Pinpoint the cell where the given text exists, returning its (x, y) midpoint coordinate. 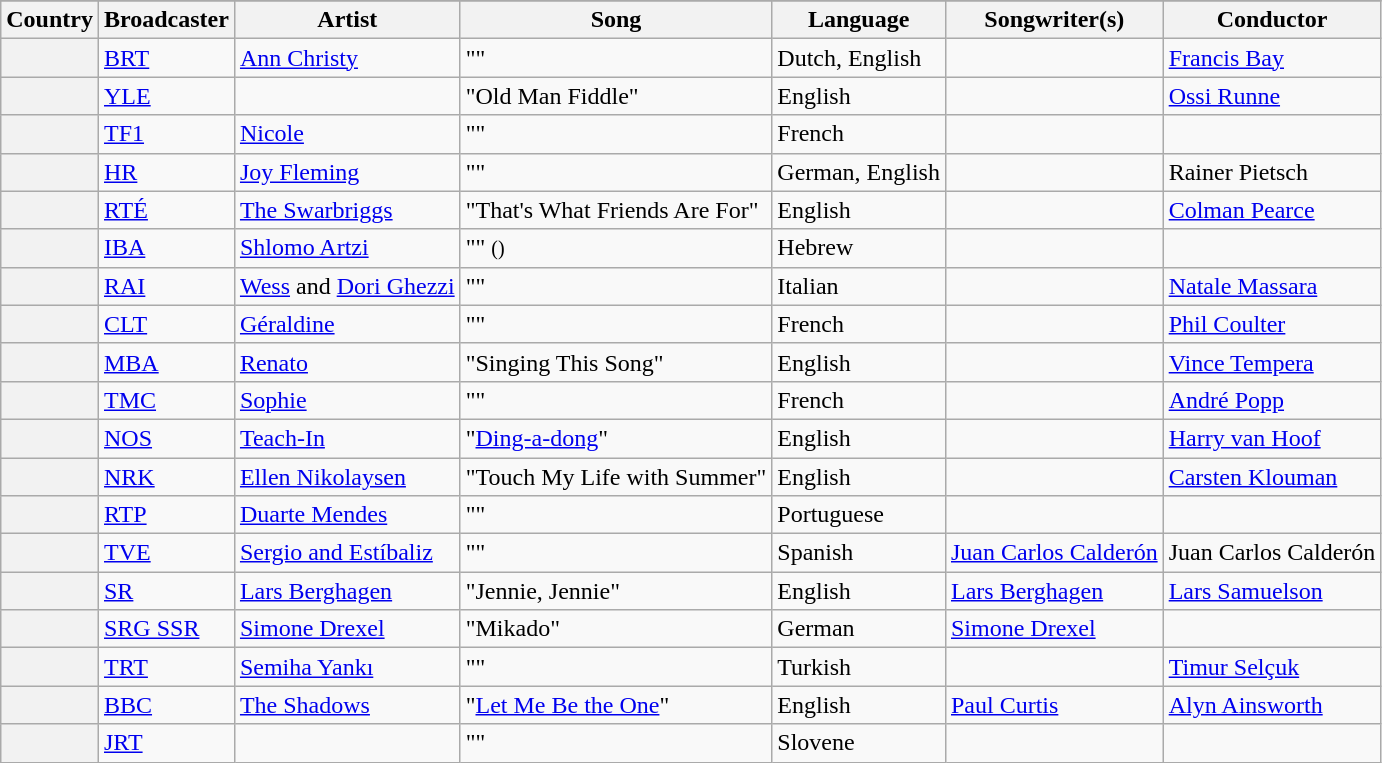
RTP (166, 515)
Teach-In (347, 438)
Phil Coulter (1272, 324)
Géraldine (347, 324)
Broadcaster (166, 20)
German, English (859, 172)
Rainer Pietsch (1272, 172)
"" () (616, 248)
Semiha Yankı (347, 667)
Wess and Dori Ghezzi (347, 286)
Dutch, English (859, 58)
MBA (166, 362)
SR (166, 591)
Nicole (347, 134)
Shlomo Artzi (347, 248)
"Touch My Life with Summer" (616, 477)
Colman Pearce (1272, 210)
Songwriter(s) (1054, 20)
Carsten Klouman (1272, 477)
Italian (859, 286)
André Popp (1272, 400)
"Singing This Song" (616, 362)
Song (616, 20)
BBC (166, 705)
Spanish (859, 553)
RTÉ (166, 210)
CLT (166, 324)
TMC (166, 400)
Slovene (859, 743)
NOS (166, 438)
Timur Selçuk (1272, 667)
"Let Me Be the One" (616, 705)
Language (859, 20)
SRG SSR (166, 629)
JRT (166, 743)
The Shadows (347, 705)
Ossi Runne (1272, 96)
Portuguese (859, 515)
"Mikado" (616, 629)
Lars Samuelson (1272, 591)
TF1 (166, 134)
Vince Tempera (1272, 362)
Francis Bay (1272, 58)
IBA (166, 248)
Country (50, 20)
YLE (166, 96)
Ellen Nikolaysen (347, 477)
Ann Christy (347, 58)
Joy Fleming (347, 172)
RAI (166, 286)
The Swarbriggs (347, 210)
Natale Massara (1272, 286)
Sergio and Estíbaliz (347, 553)
"Jennie, Jennie" (616, 591)
NRK (166, 477)
"Old Man Fiddle" (616, 96)
"That's What Friends Are For" (616, 210)
Paul Curtis (1054, 705)
BRT (166, 58)
Harry van Hoof (1272, 438)
Turkish (859, 667)
Artist (347, 20)
Duarte Mendes (347, 515)
Conductor (1272, 20)
German (859, 629)
Alyn Ainsworth (1272, 705)
Hebrew (859, 248)
HR (166, 172)
Sophie (347, 400)
TRT (166, 667)
"Ding-a-dong" (616, 438)
TVE (166, 553)
Renato (347, 362)
